From the cell containing the given text, extract its center point as [x, y] coordinate. 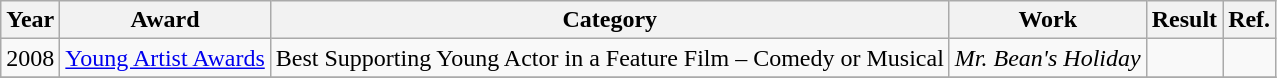
Award [165, 20]
Result [1184, 20]
Young Artist Awards [165, 58]
Best Supporting Young Actor in a Feature Film – Comedy or Musical [610, 58]
Year [30, 20]
Ref. [1250, 20]
Category [610, 20]
Work [1048, 20]
Mr. Bean's Holiday [1048, 58]
2008 [30, 58]
